Return the (X, Y) coordinate for the center point of the cell that contains the specified text.  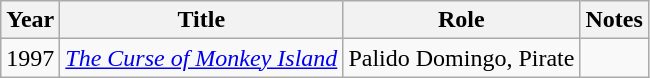
Notes (614, 20)
Role (462, 20)
Palido Domingo, Pirate (462, 58)
Title (202, 20)
1997 (30, 58)
The Curse of Monkey Island (202, 58)
Year (30, 20)
